Scan for the cell matching the given text and deliver its [x, y] coordinate at center. 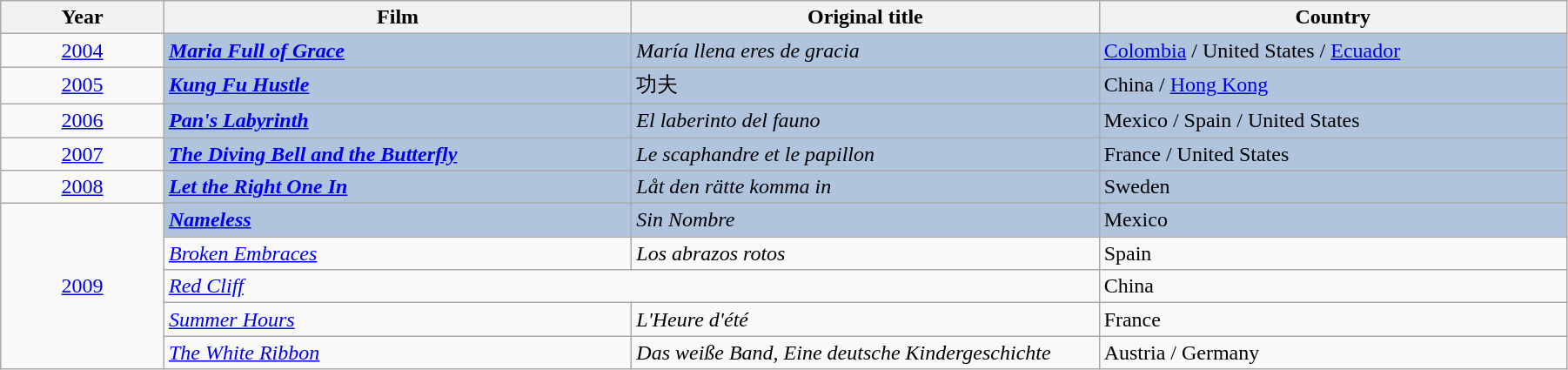
El laberinto del fauno [865, 120]
2005 [83, 85]
Mexico [1333, 220]
Le scaphandre et le papillon [865, 154]
France [1333, 320]
Film [397, 17]
Summer Hours [397, 320]
Red Cliff [632, 286]
2009 [83, 286]
Maria Full of Grace [397, 50]
Austria / Germany [1333, 353]
Nameless [397, 220]
2007 [83, 154]
Mexico / Spain / United States [1333, 120]
Låt den rätte komma in [865, 187]
2006 [83, 120]
Sin Nombre [865, 220]
Pan's Labyrinth [397, 120]
L'Heure d'été [865, 320]
Original title [865, 17]
France / United States [1333, 154]
Spain [1333, 253]
Los abrazos rotos [865, 253]
María llena eres de gracia [865, 50]
China / Hong Kong [1333, 85]
2008 [83, 187]
The White Ribbon [397, 353]
The Diving Bell and the Butterfly [397, 154]
Colombia / United States / Ecuador [1333, 50]
China [1333, 286]
Kung Fu Hustle [397, 85]
2004 [83, 50]
Broken Embraces [397, 253]
功夫 [865, 85]
Let the Right One In [397, 187]
Das weiße Band, Eine deutsche Kindergeschichte [865, 353]
Country [1333, 17]
Year [83, 17]
Sweden [1333, 187]
